From the cell containing the given text, extract its center point as (X, Y) coordinate. 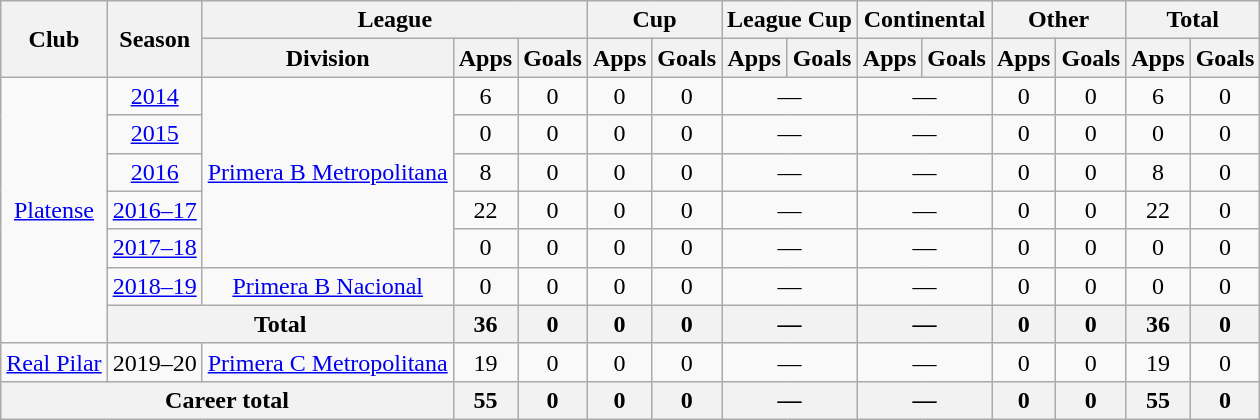
Primera C Metropolitana (328, 362)
Continental (924, 20)
Real Pilar (54, 362)
2019–20 (154, 362)
2017–18 (154, 248)
Division (328, 58)
2018–19 (154, 286)
Other (1059, 20)
Platense (54, 210)
Club (54, 39)
Career total (227, 400)
2016–17 (154, 210)
2015 (154, 134)
2014 (154, 96)
Primera B Metropolitana (328, 172)
Primera B Nacional (328, 286)
League Cup (790, 20)
League (394, 20)
Season (154, 39)
2016 (154, 172)
Cup (654, 20)
